Capture the cell that displays the provided text and extract its [x, y] central coordinate. 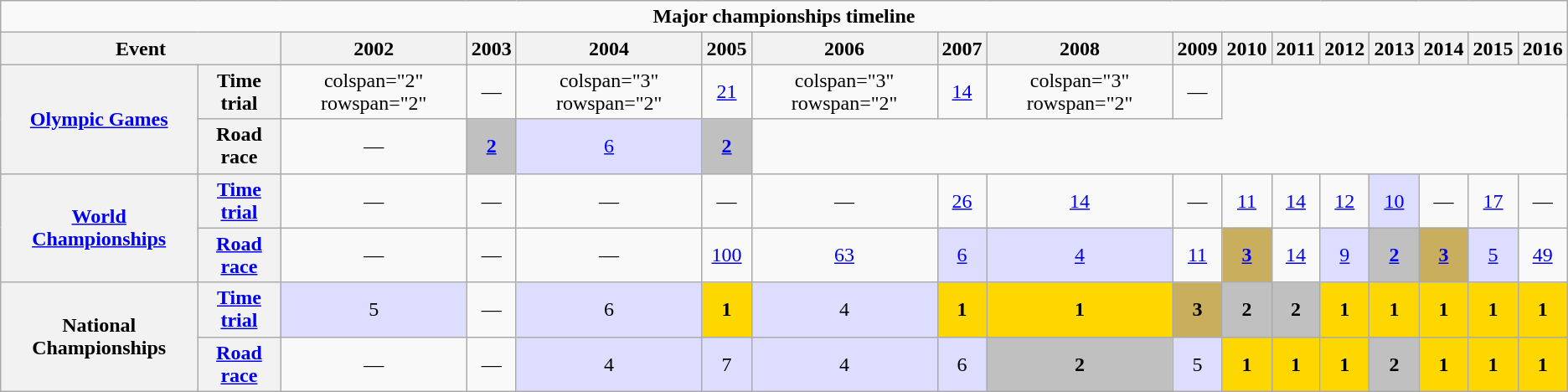
7 [727, 364]
2007 [962, 49]
2010 [1246, 49]
49 [1543, 255]
12 [1345, 201]
2002 [374, 49]
2008 [1080, 49]
21 [727, 92]
2006 [844, 49]
Olympic Games [99, 119]
2009 [1198, 49]
63 [844, 255]
100 [727, 255]
10 [1394, 201]
2012 [1345, 49]
2011 [1296, 49]
2005 [727, 49]
Major championships timeline [784, 17]
National Championships [99, 337]
2013 [1394, 49]
2004 [609, 49]
9 [1345, 255]
17 [1493, 201]
colspan="2" rowspan="2" [374, 92]
2014 [1444, 49]
Event [141, 49]
2003 [491, 49]
26 [962, 201]
World Championships [99, 228]
2015 [1493, 49]
2016 [1543, 49]
